Output the [x, y] coordinate of the center of the cell containing the given text.  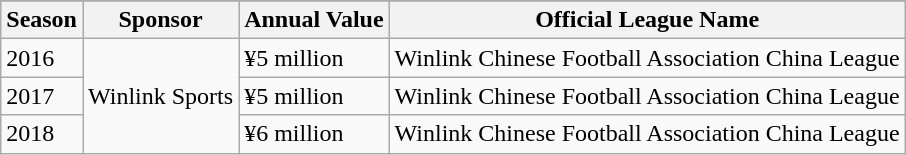
Annual Value [314, 20]
2017 [42, 96]
2016 [42, 58]
¥6 million [314, 134]
Winlink Sports [160, 96]
2018 [42, 134]
Season [42, 20]
Official League Name [647, 20]
Sponsor [160, 20]
